Output the (X, Y) coordinate of the center of the cell containing the given text.  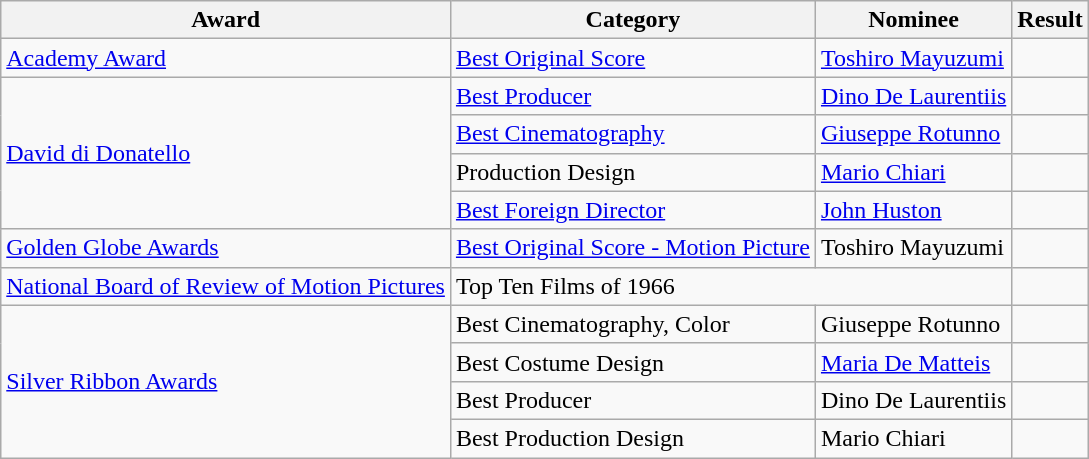
Best Production Design (632, 438)
Production Design (632, 172)
Nominee (913, 20)
Category (632, 20)
Best Original Score - Motion Picture (632, 248)
John Huston (913, 210)
Best Costume Design (632, 362)
David di Donatello (226, 153)
Best Foreign Director (632, 210)
Academy Award (226, 58)
Result (1050, 20)
Silver Ribbon Awards (226, 381)
Maria De Matteis (913, 362)
Award (226, 20)
Top Ten Films of 1966 (730, 286)
Best Cinematography, Color (632, 324)
Best Cinematography (632, 134)
Best Original Score (632, 58)
National Board of Review of Motion Pictures (226, 286)
Golden Globe Awards (226, 248)
